Scan for the cell matching the given text and deliver its (X, Y) coordinate at center. 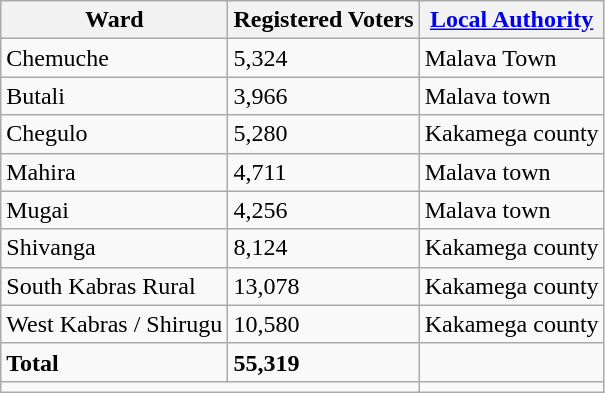
Shivanga (114, 248)
Registered Voters (324, 20)
Mugai (114, 210)
Chemuche (114, 58)
Chegulo (114, 134)
Local Authority (512, 20)
10,580 (324, 324)
South Kabras Rural (114, 286)
4,256 (324, 210)
8,124 (324, 248)
Butali (114, 96)
4,711 (324, 172)
3,966 (324, 96)
5,280 (324, 134)
Malava Town (512, 58)
Mahira (114, 172)
5,324 (324, 58)
Total (114, 362)
Ward (114, 20)
55,319 (324, 362)
13,078 (324, 286)
West Kabras / Shirugu (114, 324)
